Provide the [x, y] coordinate of the cell's center where the given text is located.  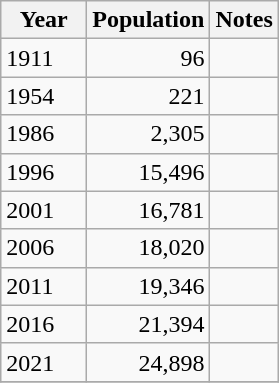
16,781 [148, 210]
96 [148, 58]
15,496 [148, 172]
19,346 [148, 286]
Year [44, 20]
2006 [44, 248]
Population [148, 20]
1986 [44, 134]
2021 [44, 362]
2,305 [148, 134]
18,020 [148, 248]
221 [148, 96]
2016 [44, 324]
24,898 [148, 362]
2011 [44, 286]
21,394 [148, 324]
2001 [44, 210]
1911 [44, 58]
1954 [44, 96]
Notes [244, 20]
1996 [44, 172]
